Search for the cell housing the specified text and yield its [x, y] center coordinate. 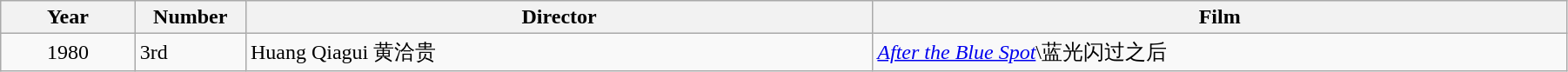
After the Blue Spot\蓝光闪过之后 [1220, 52]
Huang Qiagui 黄洽贵 [559, 52]
Year [68, 17]
1980 [68, 52]
Director [559, 17]
Film [1220, 17]
3rd [190, 52]
Number [190, 17]
